Identify which cell holds the provided text, then report its (X, Y) central coordinate. 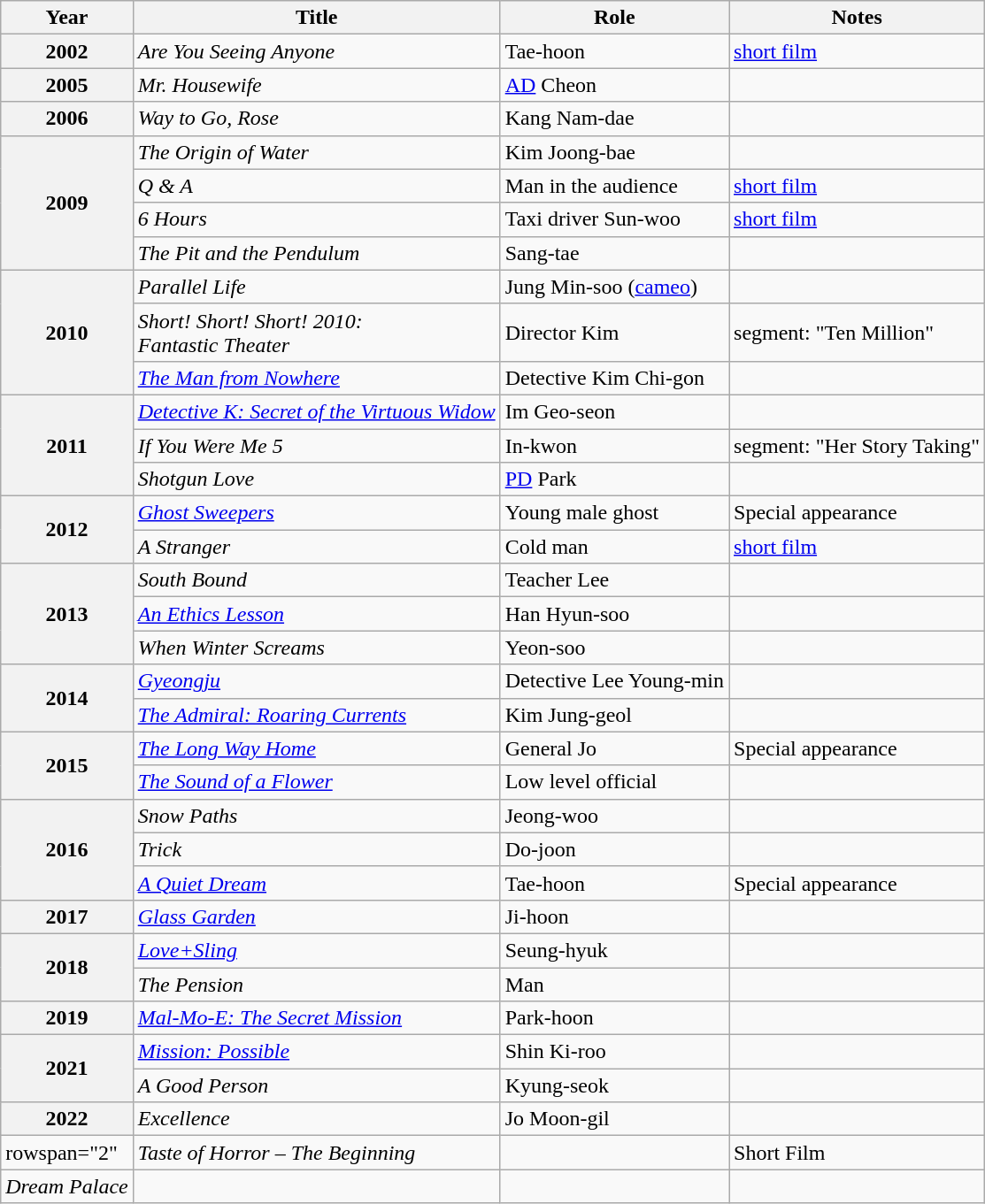
Taste of Horror – The Beginning (317, 1153)
The Sound of a Flower (317, 782)
2015 (67, 765)
Short! Short! Short! 2010: Fantastic Theater (317, 333)
Title (317, 18)
Detective Kim Chi-gon (614, 378)
2016 (67, 849)
2014 (67, 698)
segment: "Her Story Taking" (857, 445)
Jo Moon-gil (614, 1119)
Role (614, 18)
Yeon-soo (614, 648)
Excellence (317, 1119)
Short Film (857, 1153)
Teacher Lee (614, 580)
Ghost Sweepers (317, 513)
Jeong-woo (614, 816)
The Man from Nowhere (317, 378)
2002 (67, 51)
Dream Palace (67, 1186)
Trick (317, 849)
Mal-Mo-E: The Secret Mission (317, 1018)
A Quiet Dream (317, 883)
segment: "Ten Million" (857, 333)
Detective Lee Young-min (614, 681)
Parallel Life (317, 287)
Young male ghost (614, 513)
Sang-tae (614, 253)
Q & A (317, 186)
2005 (67, 85)
AD Cheon (614, 85)
2013 (67, 614)
Kyung-seok (614, 1085)
Kim Jung-geol (614, 715)
Kim Joong-bae (614, 152)
Year (67, 18)
2017 (67, 916)
Kang Nam-dae (614, 119)
Way to Go, Rose (317, 119)
Love+Sling (317, 950)
2022 (67, 1119)
Low level official (614, 782)
The Pension (317, 985)
Do-joon (614, 849)
An Ethics Lesson (317, 614)
Shin Ki-roo (614, 1052)
Im Geo-seon (614, 411)
Detective K: Secret of the Virtuous Widow (317, 411)
Director Kim (614, 333)
The Pit and the Pendulum (317, 253)
When Winter Screams (317, 648)
Jung Min-soo (cameo) (614, 287)
If You Were Me 5 (317, 445)
South Bound (317, 580)
2021 (67, 1069)
Park-hoon (614, 1018)
Cold man (614, 547)
Ji-hoon (614, 916)
Mr. Housewife (317, 85)
A Good Person (317, 1085)
2018 (67, 967)
2011 (67, 445)
PD Park (614, 479)
Notes (857, 18)
2006 (67, 119)
Han Hyun-soo (614, 614)
Mission: Possible (317, 1052)
The Long Way Home (317, 748)
General Jo (614, 748)
2019 (67, 1018)
2012 (67, 530)
Glass Garden (317, 916)
Seung-hyuk (614, 950)
rowspan="2" (67, 1153)
Gyeongju (317, 681)
Are You Seeing Anyone (317, 51)
Snow Paths (317, 816)
The Origin of Water (317, 152)
Taxi driver Sun-woo (614, 219)
In-kwon (614, 445)
Man (614, 985)
2010 (67, 333)
Shotgun Love (317, 479)
A Stranger (317, 547)
Man in the audience (614, 186)
2009 (67, 203)
The Admiral: Roaring Currents (317, 715)
6 Hours (317, 219)
